Detect which cell encompasses the target text, then output its (X, Y) center coordinate. 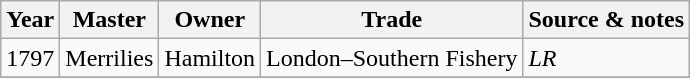
LR (606, 58)
Year (30, 20)
Owner (210, 20)
1797 (30, 58)
Trade (392, 20)
Source & notes (606, 20)
Hamilton (210, 58)
London–Southern Fishery (392, 58)
Merrilies (110, 58)
Master (110, 20)
